Search for the cell housing the specified text and yield its [X, Y] center coordinate. 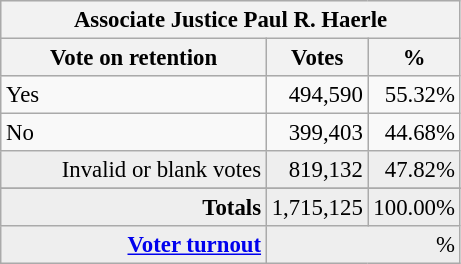
47.82% [414, 170]
Votes [317, 58]
819,132 [317, 170]
44.68% [414, 133]
Yes [134, 95]
Voter turnout [134, 245]
55.32% [414, 95]
100.00% [414, 208]
Invalid or blank votes [134, 170]
Associate Justice Paul R. Haerle [231, 20]
1,715,125 [317, 208]
399,403 [317, 133]
Vote on retention [134, 58]
No [134, 133]
494,590 [317, 95]
Totals [134, 208]
